Search for the cell housing the specified text and yield its [x, y] center coordinate. 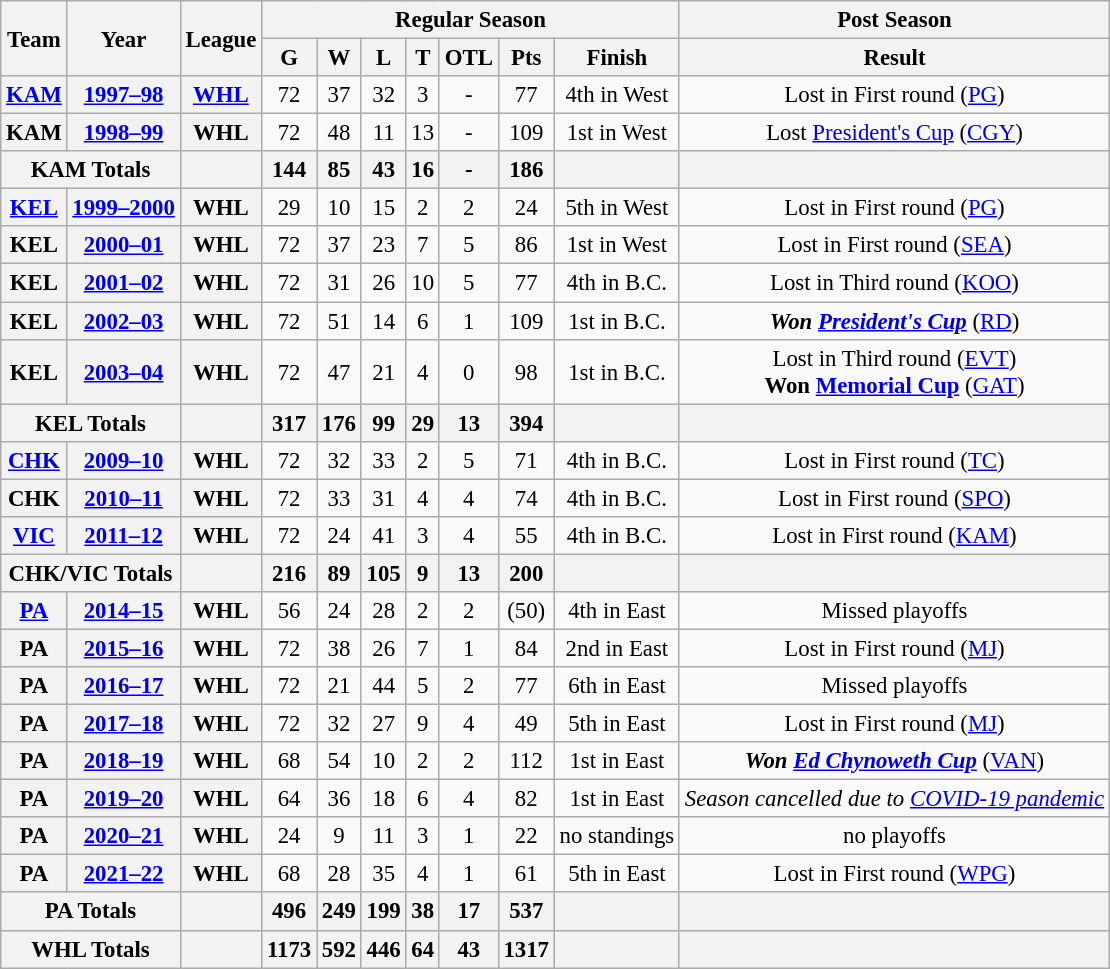
74 [526, 498]
199 [384, 912]
14 [384, 321]
2001–02 [124, 283]
VIC [34, 536]
4th in West [616, 95]
16 [422, 170]
446 [384, 949]
47 [340, 372]
PA Totals [90, 912]
23 [384, 245]
Year [124, 38]
394 [526, 423]
55 [526, 536]
537 [526, 912]
317 [290, 423]
G [290, 58]
86 [526, 245]
112 [526, 761]
49 [526, 724]
Lost President's Cup (CGY) [894, 133]
48 [340, 133]
496 [290, 912]
56 [290, 611]
no standings [616, 836]
Lost in First round (SEA) [894, 245]
L [384, 58]
Lost in First round (WPG) [894, 874]
2020–21 [124, 836]
44 [384, 686]
1998–99 [124, 133]
Season cancelled due to COVID-19 pandemic [894, 799]
Lost in Third round (KOO) [894, 283]
2018–19 [124, 761]
18 [384, 799]
OTL [468, 58]
1173 [290, 949]
Won Ed Chynoweth Cup (VAN) [894, 761]
2002–03 [124, 321]
4th in East [616, 611]
CHK/VIC Totals [90, 573]
Lost in First round (KAM) [894, 536]
2017–18 [124, 724]
2015–16 [124, 648]
T [422, 58]
1999–2000 [124, 208]
2009–10 [124, 460]
W [340, 58]
KEL Totals [90, 423]
15 [384, 208]
105 [384, 573]
Lost in Third round (EVT) Won Memorial Cup (GAT) [894, 372]
0 [468, 372]
2021–22 [124, 874]
Post Season [894, 20]
2000–01 [124, 245]
WHL Totals [90, 949]
41 [384, 536]
200 [526, 573]
Result [894, 58]
2010–11 [124, 498]
2019–20 [124, 799]
216 [290, 573]
35 [384, 874]
Won President's Cup (RD) [894, 321]
KAM Totals [90, 170]
2003–04 [124, 372]
186 [526, 170]
League [220, 38]
89 [340, 573]
Finish [616, 58]
2nd in East [616, 648]
Regular Season [471, 20]
Lost in First round (TC) [894, 460]
51 [340, 321]
1997–98 [124, 95]
2014–15 [124, 611]
82 [526, 799]
17 [468, 912]
61 [526, 874]
Team [34, 38]
54 [340, 761]
144 [290, 170]
Lost in First round (SPO) [894, 498]
249 [340, 912]
2011–12 [124, 536]
1317 [526, 949]
6th in East [616, 686]
592 [340, 949]
(50) [526, 611]
98 [526, 372]
36 [340, 799]
85 [340, 170]
71 [526, 460]
84 [526, 648]
no playoffs [894, 836]
176 [340, 423]
99 [384, 423]
5th in West [616, 208]
27 [384, 724]
22 [526, 836]
2016–17 [124, 686]
Pts [526, 58]
